Search for the cell housing the specified text and yield its (x, y) center coordinate. 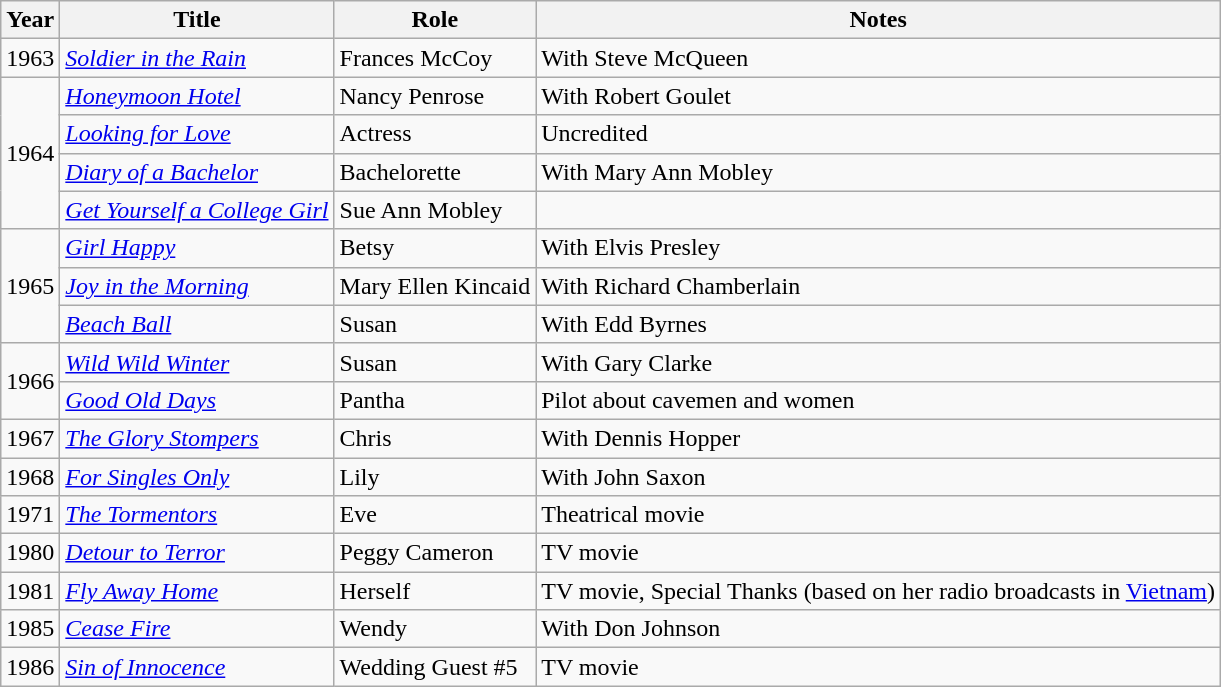
Actress (435, 134)
Diary of a Bachelor (197, 172)
Herself (435, 591)
Bachelorette (435, 172)
Theatrical movie (878, 515)
Looking for Love (197, 134)
Betsy (435, 248)
With Edd Byrnes (878, 324)
With Mary Ann Mobley (878, 172)
The Tormentors (197, 515)
Pantha (435, 400)
Pilot about cavemen and women (878, 400)
With John Saxon (878, 477)
Wedding Guest #5 (435, 667)
1986 (30, 667)
With Elvis Presley (878, 248)
Get Yourself a College Girl (197, 210)
TV movie, Special Thanks (based on her radio broadcasts in Vietnam) (878, 591)
1968 (30, 477)
Frances McCoy (435, 58)
1966 (30, 381)
1964 (30, 153)
1967 (30, 438)
Chris (435, 438)
With Dennis Hopper (878, 438)
Year (30, 20)
Notes (878, 20)
Joy in the Morning (197, 286)
Cease Fire (197, 629)
With Don Johnson (878, 629)
With Gary Clarke (878, 362)
Honeymoon Hotel (197, 96)
The Glory Stompers (197, 438)
Sin of Innocence (197, 667)
1985 (30, 629)
Title (197, 20)
With Steve McQueen (878, 58)
Beach Ball (197, 324)
Mary Ellen Kincaid (435, 286)
1981 (30, 591)
Lily (435, 477)
Fly Away Home (197, 591)
Detour to Terror (197, 553)
With Richard Chamberlain (878, 286)
Wild Wild Winter (197, 362)
For Singles Only (197, 477)
Uncredited (878, 134)
Peggy Cameron (435, 553)
Nancy Penrose (435, 96)
1965 (30, 286)
Role (435, 20)
Girl Happy (197, 248)
1963 (30, 58)
Good Old Days (197, 400)
Wendy (435, 629)
Eve (435, 515)
1980 (30, 553)
Soldier in the Rain (197, 58)
With Robert Goulet (878, 96)
Sue Ann Mobley (435, 210)
1971 (30, 515)
